Determine the (X, Y) coordinate at the center of the cell enclosing the given text.  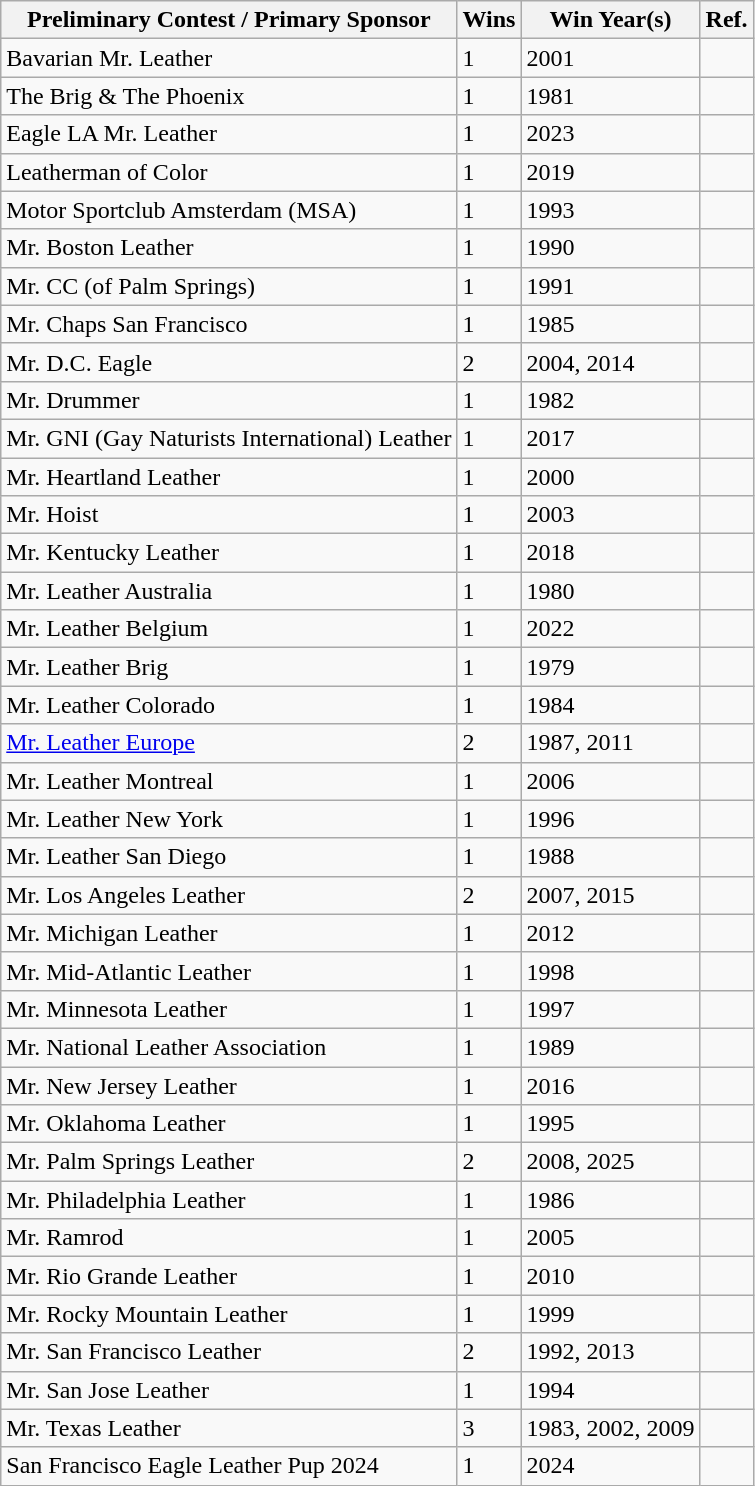
Eagle LA Mr. Leather (229, 134)
Mr. Leather San Diego (229, 857)
Mr. Palm Springs Leather (229, 1162)
2003 (610, 515)
Mr. Boston Leather (229, 248)
1994 (610, 1390)
2023 (610, 134)
Mr. Leather Europe (229, 743)
2004, 2014 (610, 362)
2018 (610, 553)
2000 (610, 477)
Mr. New Jersey Leather (229, 1085)
1992, 2013 (610, 1352)
Mr. Drummer (229, 400)
1980 (610, 591)
Mr. Chaps San Francisco (229, 324)
Mr. Leather Colorado (229, 705)
Mr. Heartland Leather (229, 477)
Mr. Michigan Leather (229, 933)
Mr. San Francisco Leather (229, 1352)
2006 (610, 781)
2001 (610, 58)
Mr. San Jose Leather (229, 1390)
Mr. Leather Belgium (229, 629)
2007, 2015 (610, 895)
1998 (610, 971)
2024 (610, 1466)
Mr. Oklahoma Leather (229, 1124)
Bavarian Mr. Leather (229, 58)
Mr. Leather Australia (229, 591)
1986 (610, 1200)
Mr. Rocky Mountain Leather (229, 1314)
2022 (610, 629)
Mr. GNI (Gay Naturists International) Leather (229, 438)
Motor Sportclub Amsterdam (MSA) (229, 210)
1979 (610, 667)
Mr. Leather New York (229, 819)
1985 (610, 324)
Mr. CC (of Palm Springs) (229, 286)
Mr. Los Angeles Leather (229, 895)
Mr. Minnesota Leather (229, 1009)
Wins (489, 20)
1987, 2011 (610, 743)
1989 (610, 1047)
1984 (610, 705)
1993 (610, 210)
Mr. Hoist (229, 515)
1981 (610, 96)
Mr. Kentucky Leather (229, 553)
Mr. Philadelphia Leather (229, 1200)
Mr. D.C. Eagle (229, 362)
1988 (610, 857)
3 (489, 1428)
Preliminary Contest / Primary Sponsor (229, 20)
1982 (610, 400)
1995 (610, 1124)
Mr. National Leather Association (229, 1047)
1996 (610, 819)
Mr. Rio Grande Leather (229, 1276)
1999 (610, 1314)
1991 (610, 286)
Mr. Leather Brig (229, 667)
2017 (610, 438)
The Brig & The Phoenix (229, 96)
Mr. Mid-Atlantic Leather (229, 971)
Win Year(s) (610, 20)
2008, 2025 (610, 1162)
2010 (610, 1276)
Ref. (726, 20)
Mr. Leather Montreal (229, 781)
1990 (610, 248)
Mr. Texas Leather (229, 1428)
2005 (610, 1238)
Mr. Ramrod (229, 1238)
Leatherman of Color (229, 172)
2019 (610, 172)
2016 (610, 1085)
1997 (610, 1009)
San Francisco Eagle Leather Pup 2024 (229, 1466)
2012 (610, 933)
1983, 2002, 2009 (610, 1428)
